Pinpoint the cell where the given text exists, returning its [X, Y] midpoint coordinate. 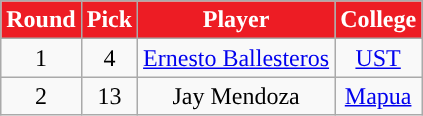
Round [41, 20]
Mapua [378, 96]
13 [109, 96]
UST [378, 58]
2 [41, 96]
Player [236, 20]
Pick [109, 20]
College [378, 20]
1 [41, 58]
4 [109, 58]
Jay Mendoza [236, 96]
Ernesto Ballesteros [236, 58]
